Find where the given text appears and provide that cell's center as (x, y) coordinate. 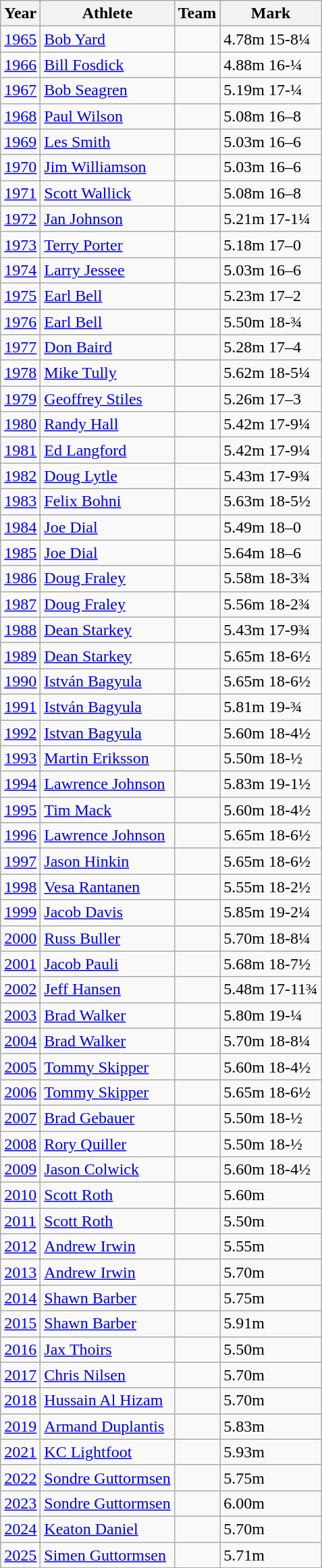
1984 (20, 527)
Jacob Pauli (107, 964)
2012 (20, 1247)
1978 (20, 373)
4.78m 15-8¼ (271, 39)
1987 (20, 604)
5.21m 17-1¼ (271, 219)
Martin Eriksson (107, 759)
1967 (20, 90)
5.23m 17–2 (271, 296)
1986 (20, 578)
Chris Nilsen (107, 1375)
Jeff Hansen (107, 990)
Tim Mack (107, 810)
5.60m (271, 1195)
1991 (20, 707)
Hussain Al Hizam (107, 1401)
Bob Seagren (107, 90)
2001 (20, 964)
1985 (20, 553)
Geoffrey Stiles (107, 399)
1993 (20, 759)
5.81m 19-¾ (271, 707)
5.48m 17-11¾ (271, 990)
2019 (20, 1426)
Athlete (107, 13)
Mike Tully (107, 373)
1994 (20, 784)
2016 (20, 1349)
Armand Duplantis (107, 1426)
1965 (20, 39)
5.55m 18-2½ (271, 887)
5.93m (271, 1452)
5.68m 18-7½ (271, 964)
2007 (20, 1118)
Scott Wallick (107, 193)
1997 (20, 861)
Mark (271, 13)
1970 (20, 167)
1973 (20, 244)
5.50m 18-¾ (271, 322)
Jacob Davis (107, 913)
1980 (20, 425)
1990 (20, 681)
1995 (20, 810)
5.64m 18–6 (271, 553)
Year (20, 13)
5.26m 17–3 (271, 399)
Jason Hinkin (107, 861)
Les Smith (107, 142)
5.62m 18-5¼ (271, 373)
1983 (20, 502)
2005 (20, 1066)
Istvan Bagyula (107, 732)
1996 (20, 836)
2015 (20, 1324)
Simen Guttormsen (107, 1555)
1981 (20, 450)
1979 (20, 399)
2022 (20, 1478)
6.00m (271, 1503)
5.18m 17–0 (271, 244)
5.28m 17–4 (271, 348)
Jan Johnson (107, 219)
2002 (20, 990)
1969 (20, 142)
Don Baird (107, 348)
2009 (20, 1170)
Doug Lytle (107, 476)
2003 (20, 1015)
2025 (20, 1555)
2024 (20, 1529)
Randy Hall (107, 425)
5.56m 18-2¾ (271, 604)
5.55m (271, 1247)
2011 (20, 1221)
Paul Wilson (107, 116)
2004 (20, 1041)
1972 (20, 219)
1976 (20, 322)
1992 (20, 732)
1974 (20, 270)
Ed Langford (107, 450)
5.85m 19-2¼ (271, 913)
Jason Colwick (107, 1170)
4.88m 16-¼ (271, 65)
1998 (20, 887)
Vesa Rantanen (107, 887)
1966 (20, 65)
5.58m 18-3¾ (271, 578)
Larry Jessee (107, 270)
5.71m (271, 1555)
5.91m (271, 1324)
Keaton Daniel (107, 1529)
2017 (20, 1375)
1977 (20, 348)
2014 (20, 1298)
1989 (20, 655)
2008 (20, 1144)
Team (197, 13)
Bill Fosdick (107, 65)
Jax Thoirs (107, 1349)
2023 (20, 1503)
5.83m 19-1½ (271, 784)
5.83m (271, 1426)
1968 (20, 116)
5.63m 18-5½ (271, 502)
Felix Bohni (107, 502)
2006 (20, 1092)
5.49m 18–0 (271, 527)
1971 (20, 193)
5.19m 17-¼ (271, 90)
5.80m 19-¼ (271, 1015)
Bob Yard (107, 39)
1975 (20, 296)
2013 (20, 1272)
Russ Buller (107, 938)
1982 (20, 476)
KC Lightfoot (107, 1452)
2021 (20, 1452)
Rory Quiller (107, 1144)
2000 (20, 938)
1988 (20, 630)
2018 (20, 1401)
Brad Gebauer (107, 1118)
Terry Porter (107, 244)
1999 (20, 913)
Jim Williamson (107, 167)
2010 (20, 1195)
